Return the (X, Y) coordinate for the center point of the cell that contains the specified text.  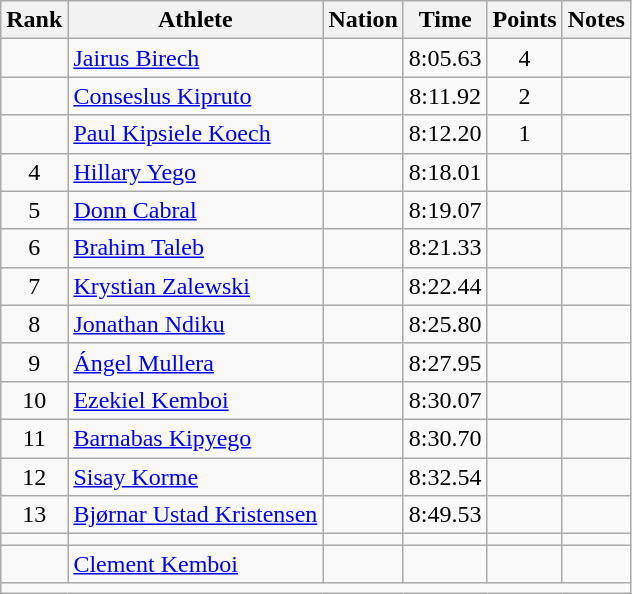
Krystian Zalewski (196, 286)
8:05.63 (445, 58)
8:32.54 (445, 477)
8 (34, 324)
7 (34, 286)
6 (34, 248)
12 (34, 477)
10 (34, 400)
Clement Kemboi (196, 564)
8:21.33 (445, 248)
8:30.07 (445, 400)
Ángel Mullera (196, 362)
8:30.70 (445, 438)
9 (34, 362)
8:11.92 (445, 96)
8:27.95 (445, 362)
Time (445, 20)
Bjørnar Ustad Kristensen (196, 515)
Donn Cabral (196, 210)
Paul Kipsiele Koech (196, 134)
Nation (363, 20)
Hillary Yego (196, 172)
8:19.07 (445, 210)
Points (524, 20)
Rank (34, 20)
8:25.80 (445, 324)
1 (524, 134)
Notes (596, 20)
Sisay Korme (196, 477)
Conseslus Kipruto (196, 96)
8:18.01 (445, 172)
Brahim Taleb (196, 248)
13 (34, 515)
8:12.20 (445, 134)
Jairus Birech (196, 58)
8:22.44 (445, 286)
Jonathan Ndiku (196, 324)
11 (34, 438)
5 (34, 210)
2 (524, 96)
8:49.53 (445, 515)
Ezekiel Kemboi (196, 400)
Barnabas Kipyego (196, 438)
Athlete (196, 20)
